Return the [x, y] coordinate for the center point of the cell that contains the specified text.  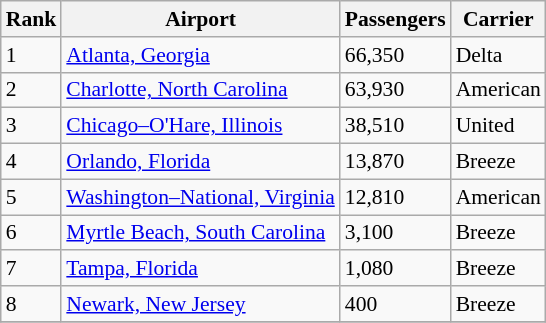
6 [32, 233]
3,100 [396, 233]
7 [32, 269]
United [498, 126]
Passengers [396, 19]
4 [32, 162]
Rank [32, 19]
Charlotte, North Carolina [200, 90]
8 [32, 304]
Airport [200, 19]
3 [32, 126]
5 [32, 197]
Orlando, Florida [200, 162]
Delta [498, 55]
Chicago–O'Hare, Illinois [200, 126]
Newark, New Jersey [200, 304]
Atlanta, Georgia [200, 55]
Myrtle Beach, South Carolina [200, 233]
63,930 [396, 90]
38,510 [396, 126]
Tampa, Florida [200, 269]
1 [32, 55]
Washington–National, Virginia [200, 197]
Carrier [498, 19]
1,080 [396, 269]
12,810 [396, 197]
400 [396, 304]
13,870 [396, 162]
2 [32, 90]
66,350 [396, 55]
